From the cell containing the given text, extract its center point as [X, Y] coordinate. 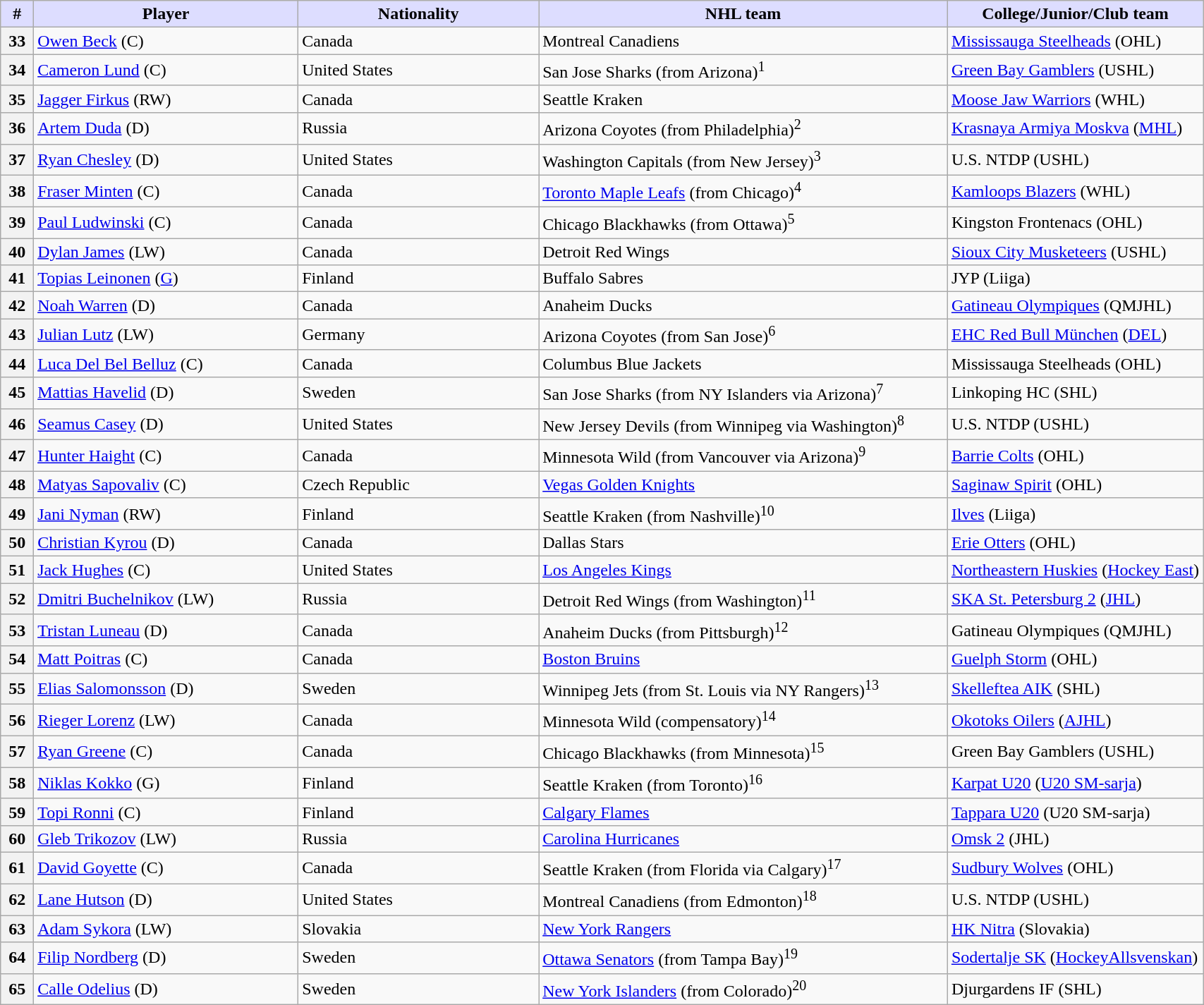
Paul Ludwinski (C) [166, 223]
Owen Beck (C) [166, 41]
Jack Hughes (C) [166, 570]
Arizona Coyotes (from Philadelphia)2 [743, 128]
Erie Otters (OHL) [1075, 543]
38 [17, 192]
61 [17, 867]
Seamus Casey (D) [166, 425]
Rieger Lorenz (LW) [166, 721]
Dmitri Buchelnikov (LW) [166, 599]
59 [17, 812]
San Jose Sharks (from NY Islanders via Arizona)7 [743, 394]
48 [17, 485]
Skelleftea AIK (SHL) [1075, 688]
46 [17, 425]
New York Islanders (from Colorado)20 [743, 989]
64 [17, 958]
Christian Kyrou (D) [166, 543]
Lane Hutson (D) [166, 900]
54 [17, 659]
Matyas Sapovaliv (C) [166, 485]
53 [17, 631]
Djurgardens IF (SHL) [1075, 989]
47 [17, 456]
Filip Nordberg (D) [166, 958]
Anaheim Ducks [743, 305]
52 [17, 599]
# [17, 14]
Ryan Greene (C) [166, 752]
San Jose Sharks (from Arizona)1 [743, 71]
Cameron Lund (C) [166, 71]
37 [17, 159]
Mattias Havelid (D) [166, 394]
Dylan James (LW) [166, 252]
Sioux City Musketeers (USHL) [1075, 252]
34 [17, 71]
40 [17, 252]
Matt Poitras (C) [166, 659]
Toronto Maple Leafs (from Chicago)4 [743, 192]
Chicago Blackhawks (from Minnesota)15 [743, 752]
Fraser Minten (C) [166, 192]
Jani Nyman (RW) [166, 513]
Montreal Canadiens [743, 41]
Seattle Kraken (from Nashville)10 [743, 513]
SKA St. Petersburg 2 (JHL) [1075, 599]
42 [17, 305]
Adam Sykora (LW) [166, 929]
Ryan Chesley (D) [166, 159]
65 [17, 989]
Saginaw Spirit (OHL) [1075, 485]
Noah Warren (D) [166, 305]
Gleb Trikozov (LW) [166, 839]
62 [17, 900]
58 [17, 783]
Chicago Blackhawks (from Ottawa)5 [743, 223]
New Jersey Devils (from Winnipeg via Washington)8 [743, 425]
Slovakia [419, 929]
Jagger Firkus (RW) [166, 99]
43 [17, 334]
44 [17, 363]
Winnipeg Jets (from St. Louis via NY Rangers)13 [743, 688]
Minnesota Wild (from Vancouver via Arizona)9 [743, 456]
Karpat U20 (U20 SM-sarja) [1075, 783]
36 [17, 128]
39 [17, 223]
Tristan Luneau (D) [166, 631]
57 [17, 752]
Tappara U20 (U20 SM-sarja) [1075, 812]
Czech Republic [419, 485]
63 [17, 929]
Arizona Coyotes (from San Jose)6 [743, 334]
Carolina Hurricanes [743, 839]
EHC Red Bull München (DEL) [1075, 334]
Linkoping HC (SHL) [1075, 394]
Sodertalje SK (HockeyAllsvenskan) [1075, 958]
Minnesota Wild (compensatory)14 [743, 721]
Topias Leinonen (G) [166, 279]
Los Angeles Kings [743, 570]
Topi Ronni (C) [166, 812]
Calle Odelius (D) [166, 989]
Germany [419, 334]
Omsk 2 (JHL) [1075, 839]
Montreal Canadiens (from Edmonton)18 [743, 900]
Kamloops Blazers (WHL) [1075, 192]
Guelph Storm (OHL) [1075, 659]
Barrie Colts (OHL) [1075, 456]
Artem Duda (D) [166, 128]
Moose Jaw Warriors (WHL) [1075, 99]
HK Nitra (Slovakia) [1075, 929]
45 [17, 394]
Vegas Golden Knights [743, 485]
Calgary Flames [743, 812]
Krasnaya Armiya Moskva (MHL) [1075, 128]
New York Rangers [743, 929]
41 [17, 279]
David Goyette (C) [166, 867]
Detroit Red Wings [743, 252]
Seattle Kraken (from Toronto)16 [743, 783]
55 [17, 688]
Ottawa Senators (from Tampa Bay)19 [743, 958]
Seattle Kraken [743, 99]
Niklas Kokko (G) [166, 783]
Nationality [419, 14]
Player [166, 14]
Okotoks Oilers (AJHL) [1075, 721]
51 [17, 570]
Boston Bruins [743, 659]
Ilves (Liiga) [1075, 513]
Luca Del Bel Belluz (C) [166, 363]
50 [17, 543]
33 [17, 41]
Hunter Haight (C) [166, 456]
Dallas Stars [743, 543]
56 [17, 721]
Northeastern Huskies (Hockey East) [1075, 570]
Elias Salomonsson (D) [166, 688]
Julian Lutz (LW) [166, 334]
Buffalo Sabres [743, 279]
JYP (Liiga) [1075, 279]
College/Junior/Club team [1075, 14]
NHL team [743, 14]
Kingston Frontenacs (OHL) [1075, 223]
60 [17, 839]
Sudbury Wolves (OHL) [1075, 867]
Anaheim Ducks (from Pittsburgh)12 [743, 631]
Washington Capitals (from New Jersey)3 [743, 159]
Seattle Kraken (from Florida via Calgary)17 [743, 867]
49 [17, 513]
35 [17, 99]
Detroit Red Wings (from Washington)11 [743, 599]
Columbus Blue Jackets [743, 363]
